Identify which cell holds the provided text, then report its (X, Y) central coordinate. 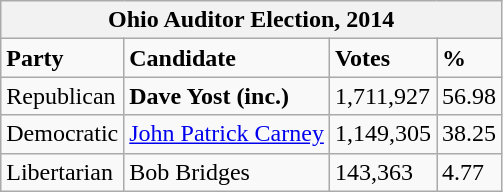
1,149,305 (382, 134)
Votes (382, 58)
Candidate (227, 58)
Republican (62, 96)
% (468, 58)
1,711,927 (382, 96)
Dave Yost (inc.) (227, 96)
John Patrick Carney (227, 134)
4.77 (468, 172)
Ohio Auditor Election, 2014 (252, 20)
143,363 (382, 172)
Bob Bridges (227, 172)
Democratic (62, 134)
38.25 (468, 134)
Party (62, 58)
56.98 (468, 96)
Libertarian (62, 172)
